Return the (X, Y) coordinate for the center point of the cell that contains the specified text.  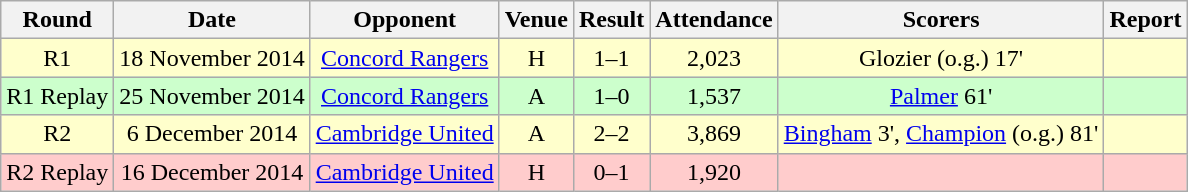
18 November 2014 (212, 58)
Date (212, 20)
2,023 (714, 58)
1–0 (611, 96)
Result (611, 20)
1,920 (714, 172)
3,869 (714, 134)
Attendance (714, 20)
Palmer 61' (941, 96)
6 December 2014 (212, 134)
Venue (536, 20)
1–1 (611, 58)
Opponent (404, 20)
0–1 (611, 172)
Bingham 3', Champion (o.g.) 81' (941, 134)
Scorers (941, 20)
Report (1146, 20)
25 November 2014 (212, 96)
Glozier (o.g.) 17' (941, 58)
2–2 (611, 134)
R2 Replay (58, 172)
1,537 (714, 96)
R1 (58, 58)
R2 (58, 134)
16 December 2014 (212, 172)
Round (58, 20)
R1 Replay (58, 96)
